Output the [X, Y] coordinate of the center of the cell containing the given text.  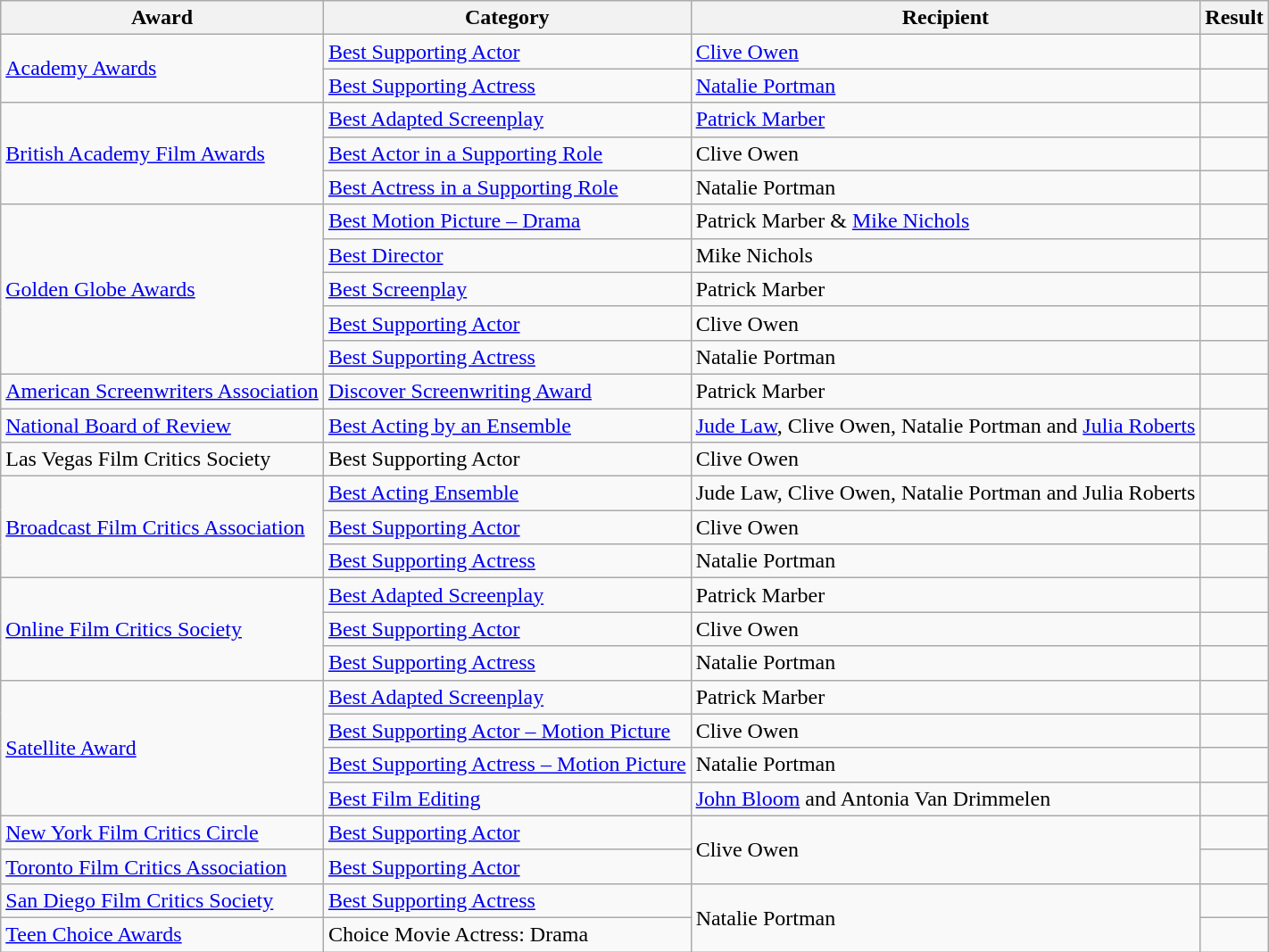
Best Acting Ensemble [507, 493]
Category [507, 18]
Best Acting by an Ensemble [507, 426]
Best Screenplay [507, 289]
Toronto Film Critics Association [162, 866]
Choice Movie Actress: Drama [507, 934]
Broadcast Film Critics Association [162, 527]
New York Film Critics Circle [162, 832]
Best Supporting Actress – Motion Picture [507, 765]
Academy Awards [162, 69]
Best Actor in a Supporting Role [507, 153]
Patrick Marber & Mike Nichols [946, 221]
Discover Screenwriting Award [507, 391]
Best Motion Picture – Drama [507, 221]
Best Film Editing [507, 799]
Result [1234, 18]
San Diego Film Critics Society [162, 900]
John Bloom and Antonia Van Drimmelen [946, 799]
Best Supporting Actor – Motion Picture [507, 731]
Online Film Critics Society [162, 629]
Best Director [507, 255]
National Board of Review [162, 426]
Teen Choice Awards [162, 934]
Mike Nichols [946, 255]
British Academy Film Awards [162, 153]
American Screenwriters Association [162, 391]
Best Actress in a Supporting Role [507, 187]
Golden Globe Awards [162, 289]
Recipient [946, 18]
Las Vegas Film Critics Society [162, 459]
Satellite Award [162, 748]
Award [162, 18]
